Return the [x, y] coordinate for the center point of the cell that contains the specified text.  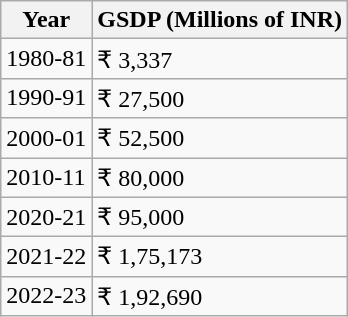
₹ 1,92,690 [220, 296]
2022-23 [46, 296]
2020-21 [46, 217]
2021-22 [46, 257]
1990-91 [46, 98]
₹ 52,500 [220, 138]
₹ 27,500 [220, 98]
₹ 3,337 [220, 59]
₹ 1,75,173 [220, 257]
₹ 95,000 [220, 217]
₹ 80,000 [220, 178]
Year [46, 20]
2000-01 [46, 138]
2010-11 [46, 178]
GSDP (Millions of INR) [220, 20]
1980-81 [46, 59]
